Locate the cell with the specified text and output its [x, y] center coordinate. 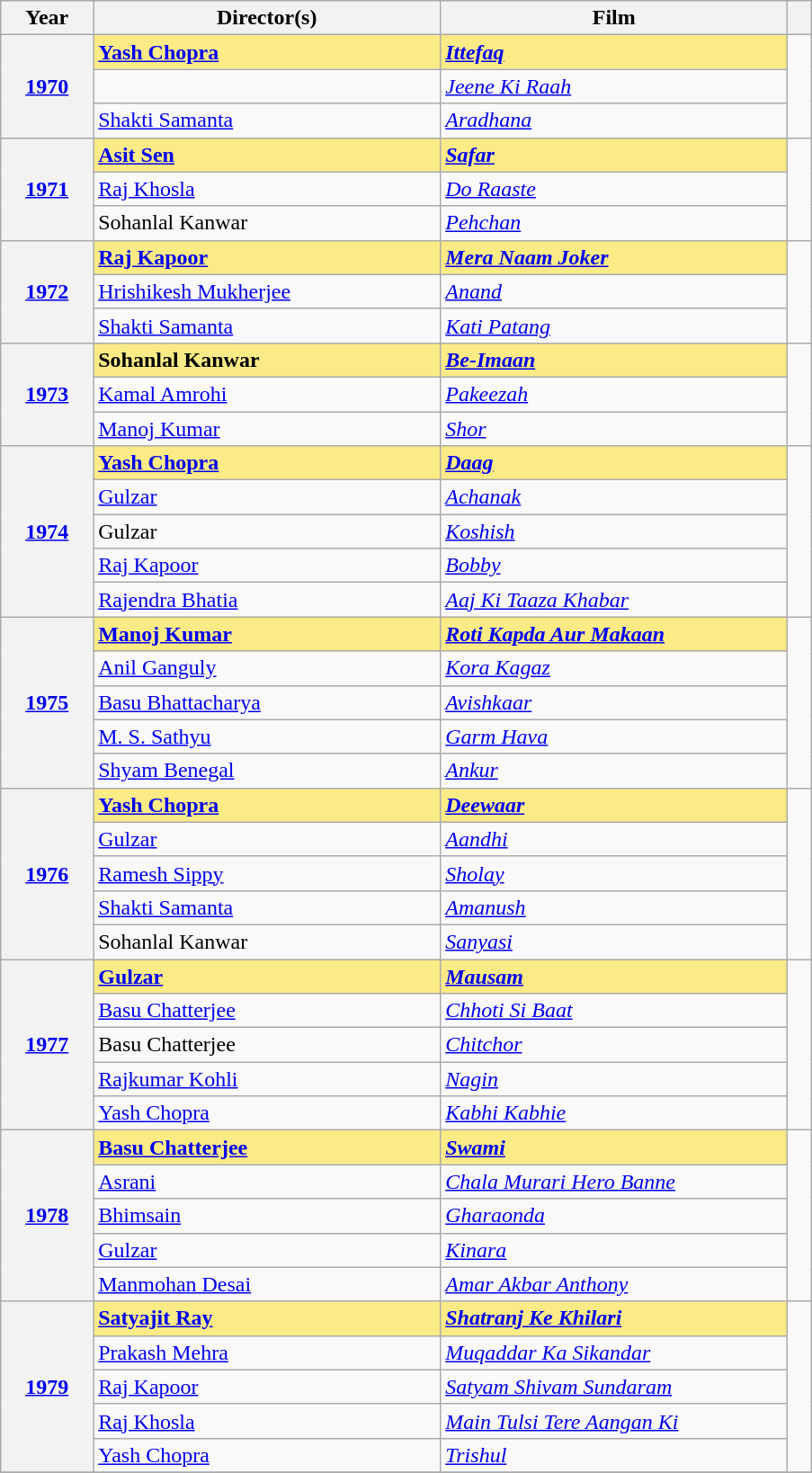
Ittefaq [614, 52]
Jeene Ki Raah [614, 86]
Nagin [614, 1079]
Ramesh Sippy [267, 873]
Trishul [614, 1455]
Rajkumar Kohli [267, 1079]
Bobby [614, 566]
1977 [47, 1044]
Anil Ganguly [267, 668]
Do Raaste [614, 189]
1970 [47, 86]
Roti Kapda Aur Makaan [614, 634]
Amanush [614, 907]
Manmohan Desai [267, 1284]
Safar [614, 155]
Kamal Amrohi [267, 394]
Shor [614, 429]
Kati Patang [614, 326]
Mausam [614, 976]
Chhoti Si Baat [614, 1011]
Pakeezah [614, 394]
1975 [47, 702]
Bhimsain [267, 1216]
Shatranj Ke Khilari [614, 1318]
Sholay [614, 873]
Muqaddar Ka Sikandar [614, 1352]
Anand [614, 291]
Chala Murari Hero Banne [614, 1182]
1978 [47, 1216]
1973 [47, 394]
Avishkaar [614, 702]
1974 [47, 531]
Main Tulsi Tere Aangan Ki [614, 1421]
Garm Hava [614, 736]
Be-Imaan [614, 360]
Year [47, 18]
Aradhana [614, 121]
Aandhi [614, 839]
Mera Naam Joker [614, 257]
Aaj Ki Taaza Khabar [614, 600]
Chitchor [614, 1045]
Shyam Benegal [267, 771]
Rajendra Bhatia [267, 600]
Director(s) [267, 18]
Kora Kagaz [614, 668]
1971 [47, 189]
Amar Akbar Anthony [614, 1284]
Pehchan [614, 223]
Deewaar [614, 805]
Achanak [614, 497]
1979 [47, 1387]
1972 [47, 291]
Basu Bhattacharya [267, 702]
1976 [47, 873]
Kabhi Kabhie [614, 1113]
Satyajit Ray [267, 1318]
M. S. Sathyu [267, 736]
Hrishikesh Mukherjee [267, 291]
Koshish [614, 531]
Swami [614, 1147]
Sanyasi [614, 942]
Asrani [267, 1182]
Gharaonda [614, 1216]
Ankur [614, 771]
Daag [614, 463]
Kinara [614, 1250]
Asit Sen [267, 155]
Film [614, 18]
Satyam Shivam Sundaram [614, 1387]
Prakash Mehra [267, 1352]
